Locate the cell with the specified text and output its (x, y) center coordinate. 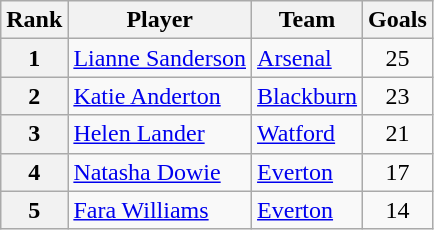
Fara Williams (160, 210)
Lianne Sanderson (160, 58)
Player (160, 20)
2 (34, 96)
Goals (398, 20)
14 (398, 210)
Rank (34, 20)
5 (34, 210)
4 (34, 172)
1 (34, 58)
21 (398, 134)
Katie Anderton (160, 96)
Blackburn (308, 96)
17 (398, 172)
Watford (308, 134)
23 (398, 96)
Natasha Dowie (160, 172)
25 (398, 58)
Helen Lander (160, 134)
Arsenal (308, 58)
Team (308, 20)
3 (34, 134)
